For the text-containing cell, return its midpoint in (X, Y) coordinate format. 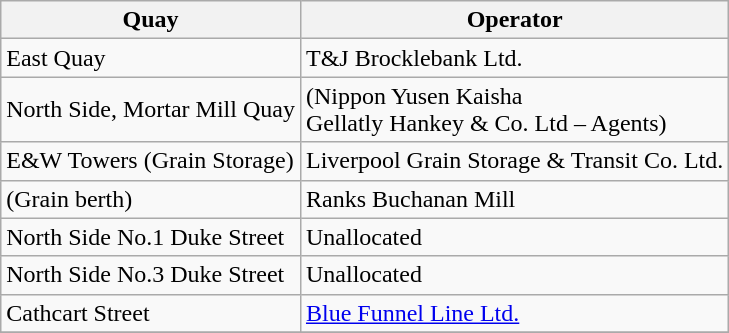
Operator (514, 20)
Ranks Buchanan Mill (514, 199)
Blue Funnel Line Ltd. (514, 313)
East Quay (151, 58)
North Side No.1 Duke Street (151, 237)
E&W Towers (Grain Storage) (151, 161)
Quay (151, 20)
(Nippon Yusen KaishaGellatly Hankey & Co. Ltd – Agents) (514, 110)
North Side, Mortar Mill Quay (151, 110)
Cathcart Street (151, 313)
(Grain berth) (151, 199)
Liverpool Grain Storage & Transit Co. Ltd. (514, 161)
T&J Brocklebank Ltd. (514, 58)
North Side No.3 Duke Street (151, 275)
